Return (x, y) of the center of cell containing provided text 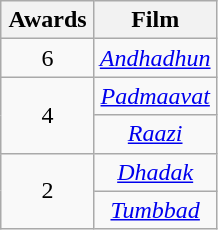
6 (48, 58)
Raazi (155, 134)
Andhadhun (155, 58)
Tumbbad (155, 210)
Film (155, 20)
Dhadak (155, 172)
Padmaavat (155, 96)
2 (48, 191)
4 (48, 115)
Awards (48, 20)
